Provide the (X, Y) coordinate of the cell's center where the given text is located.  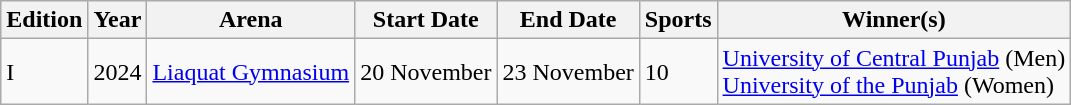
Arena (251, 20)
20 November (426, 72)
Edition (44, 20)
Liaquat Gymnasium (251, 72)
End Date (568, 20)
Winner(s) (894, 20)
23 November (568, 72)
Sports (678, 20)
2024 (118, 72)
I (44, 72)
Start Date (426, 20)
10 (678, 72)
Year (118, 20)
University of Central Punjab (Men)University of the Punjab (Women) (894, 72)
